Extract the [X, Y] coordinate from the center of the cell holding the provided text.  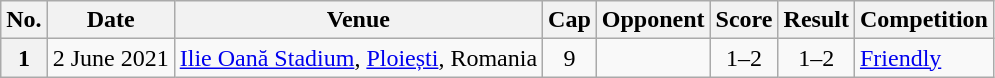
Score [744, 20]
Opponent [653, 20]
Result [816, 20]
2 June 2021 [110, 58]
Friendly [924, 58]
Date [110, 20]
Cap [570, 20]
Ilie Oană Stadium, Ploiești, Romania [358, 58]
Competition [924, 20]
1 [24, 58]
Venue [358, 20]
9 [570, 58]
No. [24, 20]
